Pinpoint the cell where the given text exists, returning its [x, y] midpoint coordinate. 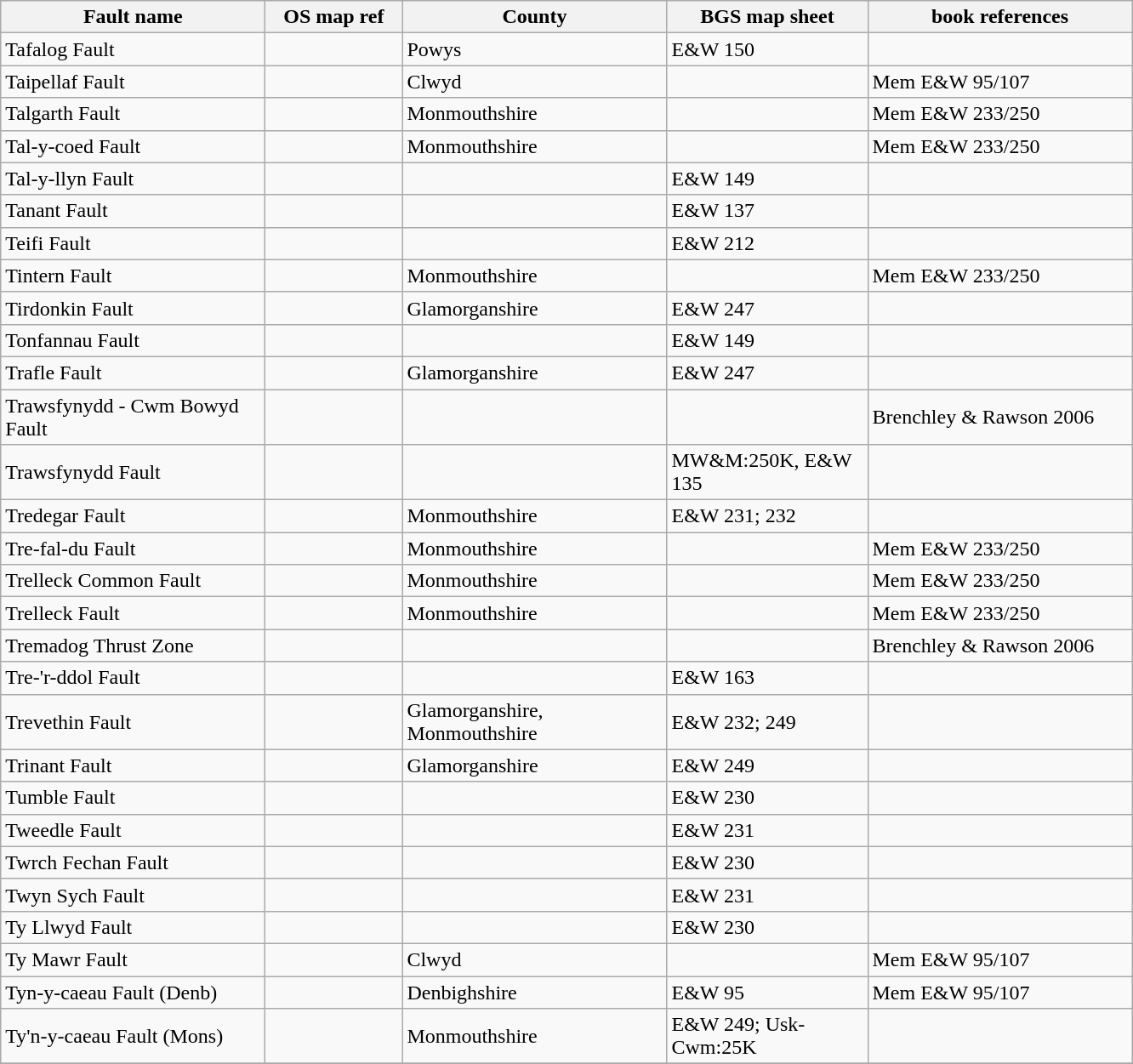
Tafalog Fault [133, 49]
Taipellaf Fault [133, 82]
Trawsfynydd - Cwm Bowyd Fault [133, 417]
E&W 232; 249 [767, 721]
Trevethin Fault [133, 721]
E&W 249 [767, 765]
Tanant Fault [133, 211]
Ty'n-y-caeau Fault (Mons) [133, 1036]
County [534, 17]
Powys [534, 49]
Glamorganshire, Monmouthshire [534, 721]
Ty Mawr Fault [133, 959]
E&W 163 [767, 678]
E&W 150 [767, 49]
Teifi Fault [133, 243]
Twyn Sych Fault [133, 895]
Tirdonkin Fault [133, 308]
Trinant Fault [133, 765]
Tredegar Fault [133, 516]
E&W 249; Usk-Cwm:25K [767, 1036]
Trelleck Fault [133, 613]
Tweedle Fault [133, 830]
Tremadog Thrust Zone [133, 646]
Trelleck Common Fault [133, 581]
book references [1000, 17]
OS map ref [333, 17]
Tonfannau Fault [133, 340]
Tre-'r-ddol Fault [133, 678]
Tal-y-llyn Fault [133, 179]
Trafle Fault [133, 373]
Tre-fal-du Fault [133, 549]
Denbighshire [534, 993]
Tumble Fault [133, 798]
Fault name [133, 17]
Tyn-y-caeau Fault (Denb) [133, 993]
Tal-y-coed Fault [133, 146]
E&W 212 [767, 243]
E&W 231; 232 [767, 516]
Ty Llwyd Fault [133, 927]
Talgarth Fault [133, 114]
Tintern Fault [133, 276]
E&W 95 [767, 993]
Twrch Fechan Fault [133, 862]
Trawsfynydd Fault [133, 473]
BGS map sheet [767, 17]
E&W 137 [767, 211]
MW&M:250K, E&W 135 [767, 473]
